Scan for the cell matching the given text and deliver its [X, Y] coordinate at center. 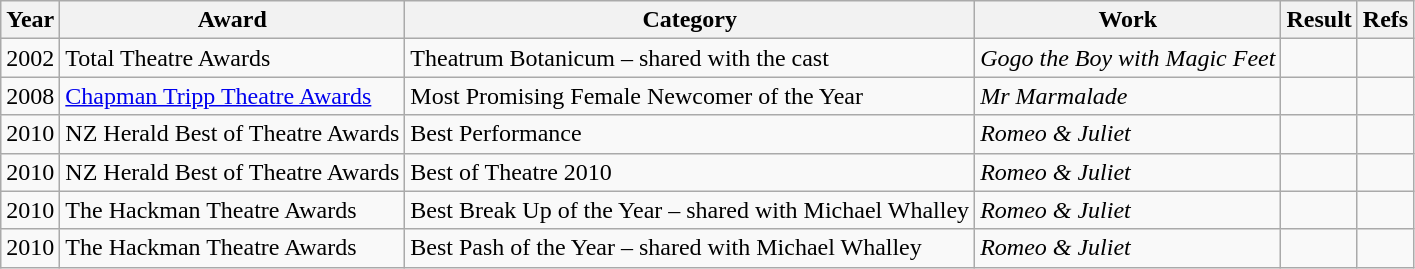
Theatrum Botanicum – shared with the cast [690, 58]
Best of Theatre 2010 [690, 172]
Category [690, 20]
Award [232, 20]
Best Pash of the Year – shared with Michael Whalley [690, 248]
Work [1128, 20]
Mr Marmalade [1128, 96]
Year [30, 20]
Best Performance [690, 134]
Total Theatre Awards [232, 58]
2008 [30, 96]
Gogo the Boy with Magic Feet [1128, 58]
Most Promising Female Newcomer of the Year [690, 96]
Refs [1385, 20]
Result [1319, 20]
Chapman Tripp Theatre Awards [232, 96]
2002 [30, 58]
Best Break Up of the Year – shared with Michael Whalley [690, 210]
